Provide the (X, Y) coordinate of the cell's center where the given text is located.  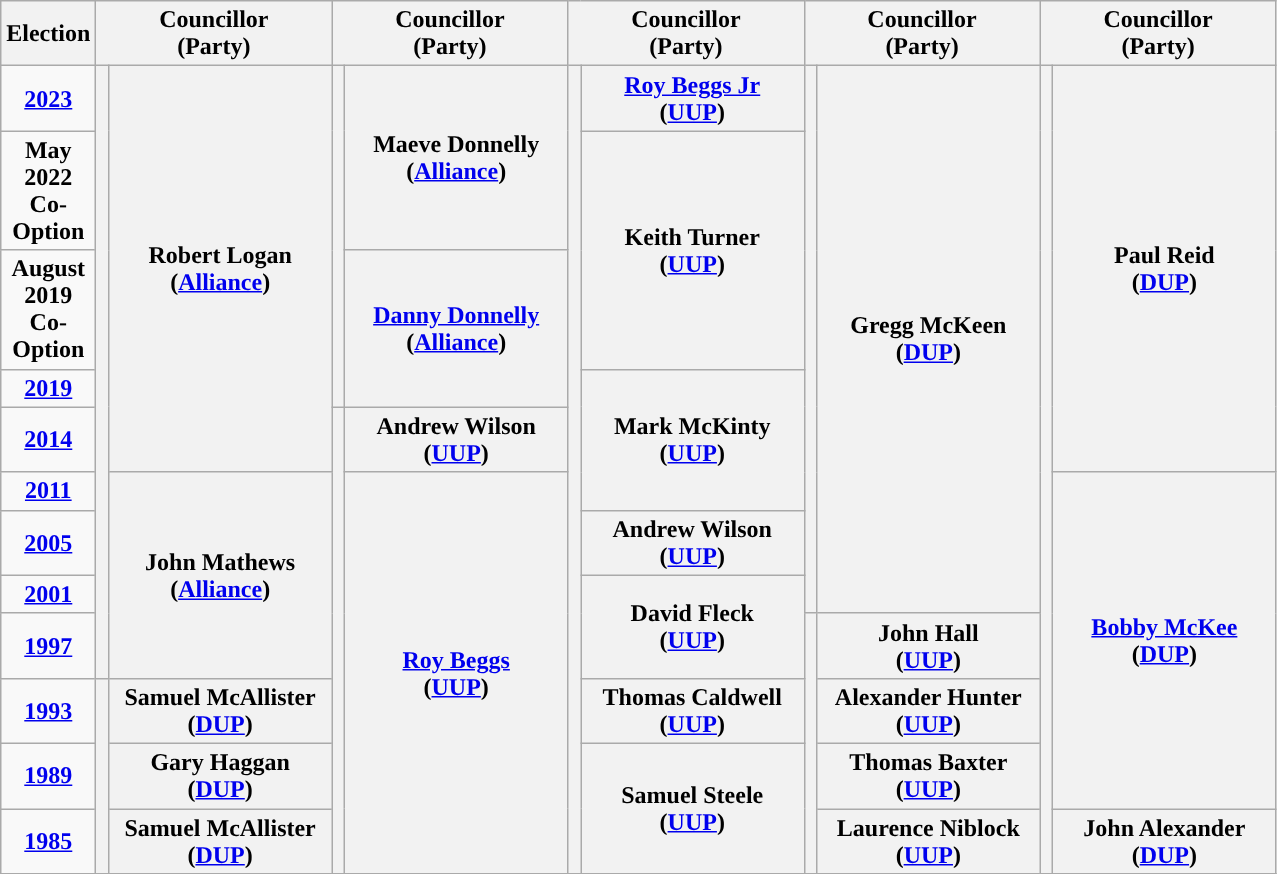
2011 (48, 491)
Mark McKinty (UUP) (692, 440)
Gary Haggan (DUP) (220, 776)
David Fleck (UUP) (692, 626)
Gregg McKeen (DUP) (929, 340)
Maeve Donnelly (Alliance) (456, 158)
2023 (48, 98)
John Hall (UUP) (929, 646)
John Mathews (Alliance) (220, 575)
Roy Beggs Jr (UUP) (692, 98)
1993 (48, 710)
Election (48, 34)
2019 (48, 388)
2005 (48, 542)
Roy Beggs (UUP) (456, 672)
August 2019 Co-Option (48, 310)
Laurence Niblock (UUP) (929, 840)
1985 (48, 840)
Alexander Hunter (UUP) (929, 710)
Thomas Baxter (UUP) (929, 776)
1989 (48, 776)
May 2022 Co-Option (48, 190)
Paul Reid (DUP) (1165, 269)
Bobby McKee (DUP) (1165, 640)
Danny Donnelly (Alliance) (456, 328)
Thomas Caldwell (UUP) (692, 710)
1997 (48, 646)
Samuel Steele (UUP) (692, 808)
2014 (48, 440)
2001 (48, 594)
John Alexander (DUP) (1165, 840)
Robert Logan (Alliance) (220, 269)
Keith Turner (UUP) (692, 250)
